Return (X, Y) of the center of cell containing provided text 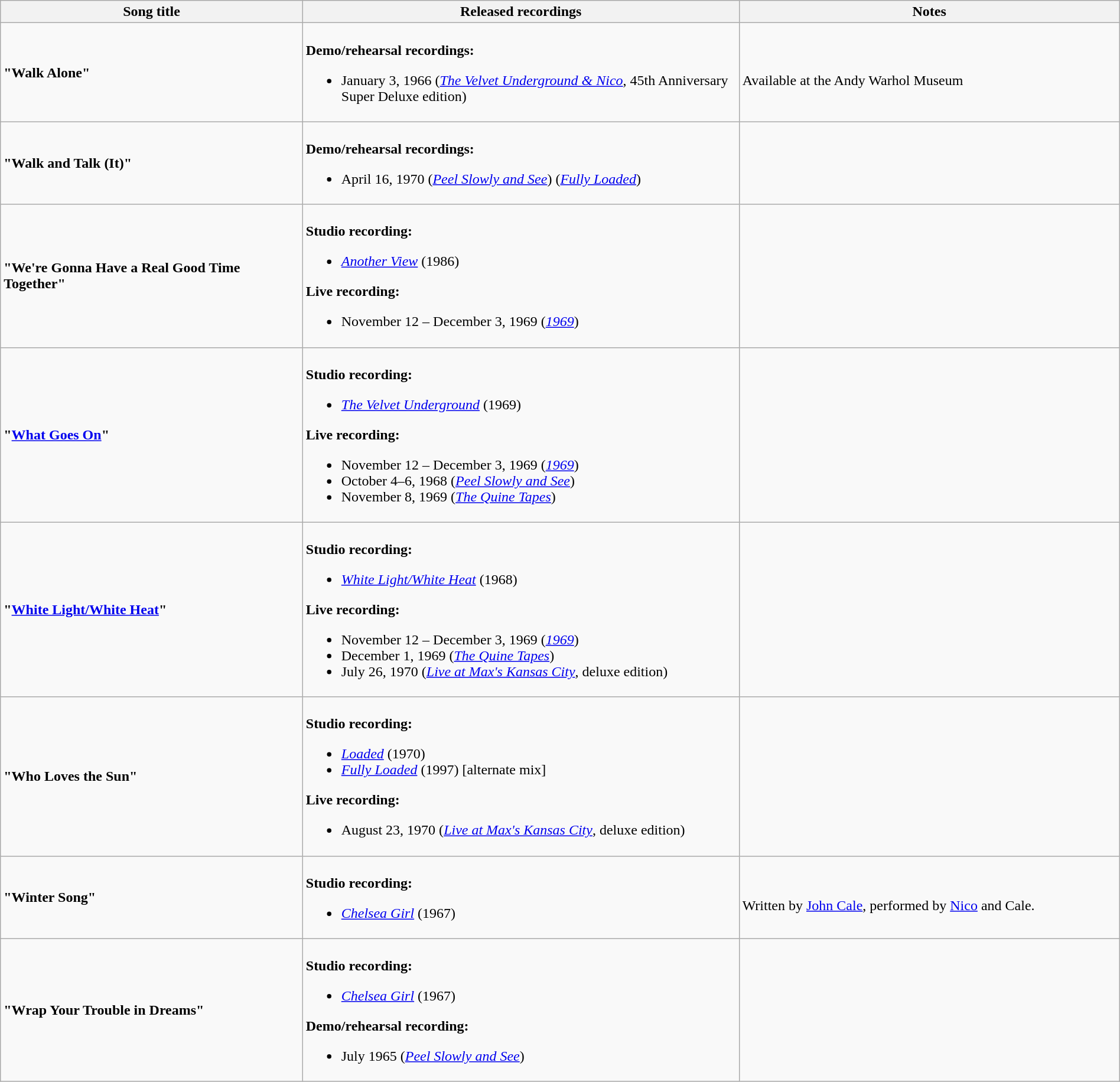
Released recordings (521, 12)
Studio recording:Chelsea Girl (1967)Demo/rehearsal recording:July 1965 (Peel Slowly and See) (521, 1010)
Notes (929, 12)
"White Light/White Heat" (152, 610)
Studio recording:Another View (1986)Live recording:November 12 – December 3, 1969 (1969) (521, 276)
Studio recording:Loaded (1970)Fully Loaded (1997) [alternate mix]Live recording:August 23, 1970 (Live at Max's Kansas City, deluxe edition) (521, 776)
Demo/rehearsal recordings:April 16, 1970 (Peel Slowly and See) (Fully Loaded) (521, 163)
Available at the Andy Warhol Museum (929, 72)
"Walk Alone" (152, 72)
Written by John Cale, performed by Nico and Cale. (929, 897)
"We're Gonna Have a Real Good Time Together" (152, 276)
"Winter Song" (152, 897)
"Walk and Talk (It)" (152, 163)
Song title (152, 12)
"Who Loves the Sun" (152, 776)
Studio recording:Chelsea Girl (1967) (521, 897)
"Wrap Your Trouble in Dreams" (152, 1010)
Demo/rehearsal recordings:January 3, 1966 (The Velvet Underground & Nico, 45th Anniversary Super Deluxe edition) (521, 72)
"What Goes On" (152, 435)
